Extract the [x, y] coordinate from the center of the cell holding the provided text.  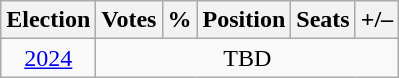
Position [244, 20]
Seats [323, 20]
2024 [48, 58]
Election [48, 20]
Votes [129, 20]
TBD [248, 58]
% [180, 20]
+/– [376, 20]
